Return (x, y) of the center of cell containing provided text 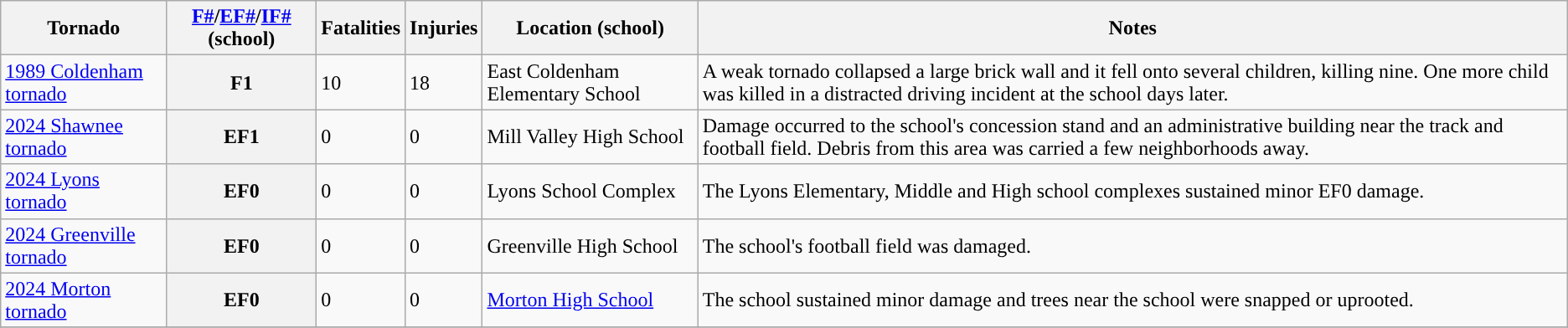
Notes (1132, 28)
18 (444, 82)
The Lyons Elementary, Middle and High school complexes sustained minor EF0 damage. (1132, 191)
Morton High School (590, 300)
F#/EF#/IF# (school) (241, 28)
Lyons School Complex (590, 191)
Location (school) (590, 28)
F1 (241, 82)
EF1 (241, 137)
Mill Valley High School (590, 137)
The school sustained minor damage and trees near the school were snapped or uprooted. (1132, 300)
10 (361, 82)
Greenville High School (590, 246)
The school's football field was damaged. (1132, 246)
East Coldenham Elementary School (590, 82)
Injuries (444, 28)
2024 Lyons tornado (84, 191)
1989 Coldenham tornado (84, 82)
2024 Greenville tornado (84, 246)
Tornado (84, 28)
Fatalities (361, 28)
2024 Morton tornado (84, 300)
2024 Shawnee tornado (84, 137)
